Pinpoint the cell where the given text exists, returning its [X, Y] midpoint coordinate. 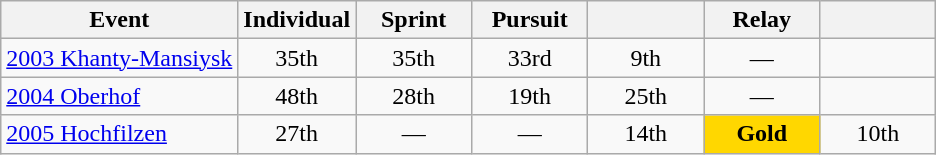
25th [646, 96]
10th [878, 134]
14th [646, 134]
Event [120, 20]
Relay [762, 20]
2005 Hochfilzen [120, 134]
33rd [530, 58]
48th [297, 96]
Sprint [414, 20]
Pursuit [530, 20]
9th [646, 58]
19th [530, 96]
2004 Oberhof [120, 96]
Gold [762, 134]
27th [297, 134]
Individual [297, 20]
28th [414, 96]
2003 Khanty-Mansiysk [120, 58]
